Locate the cell with the specified text and output its (x, y) center coordinate. 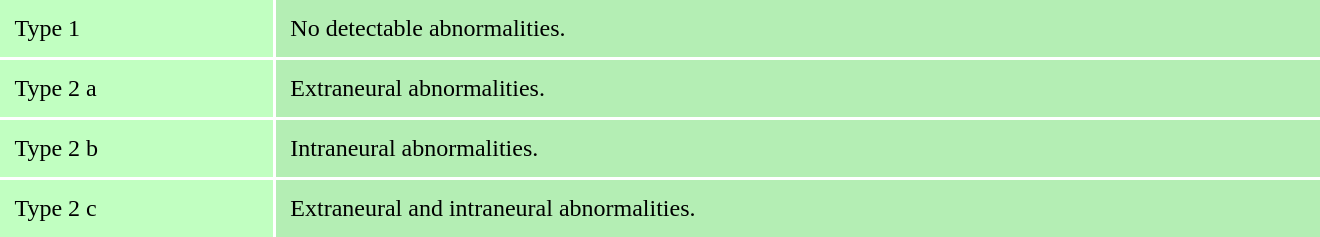
Extraneural and intraneural abnormalities. (798, 208)
Intraneural abnormalities. (798, 148)
No detectable abnormalities. (798, 28)
Extraneural abnormalities. (798, 88)
